Return [x, y] of the center of cell containing provided text 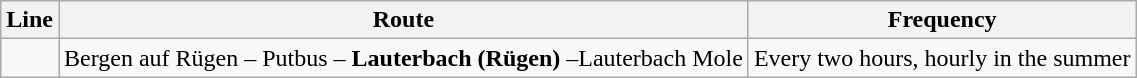
Frequency [942, 20]
Route [403, 20]
Every two hours, hourly in the summer [942, 58]
Line [30, 20]
Bergen auf Rügen – Putbus – Lauterbach (Rügen) –Lauterbach Mole [403, 58]
